Capture the cell that displays the provided text and extract its (X, Y) central coordinate. 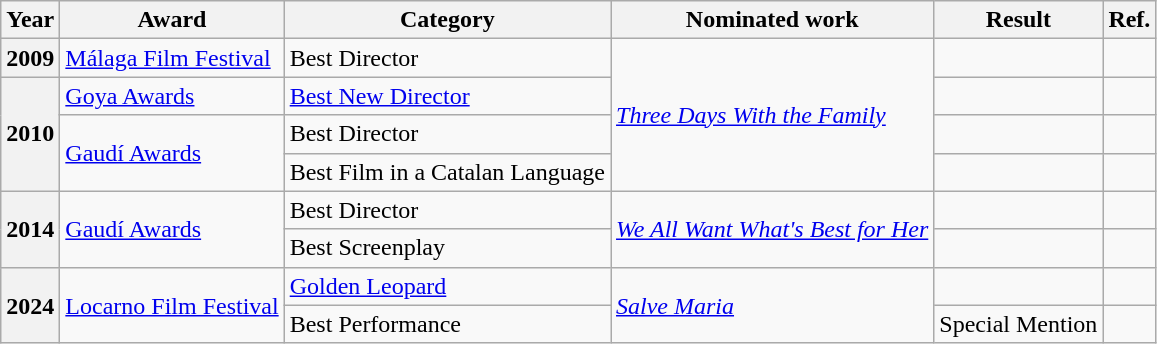
Nominated work (772, 20)
Best Performance (447, 324)
Best Screenplay (447, 248)
Ref. (1130, 20)
2010 (30, 134)
Award (172, 20)
Locarno Film Festival (172, 305)
Málaga Film Festival (172, 58)
Year (30, 20)
Best New Director (447, 96)
Result (1018, 20)
Three Days With the Family (772, 115)
Salve Maria (772, 305)
We All Want What's Best for Her (772, 229)
Category (447, 20)
2024 (30, 305)
Golden Leopard (447, 286)
2009 (30, 58)
Best Film in a Catalan Language (447, 172)
Special Mention (1018, 324)
2014 (30, 229)
Goya Awards (172, 96)
